Detect which cell encompasses the target text, then output its [x, y] center coordinate. 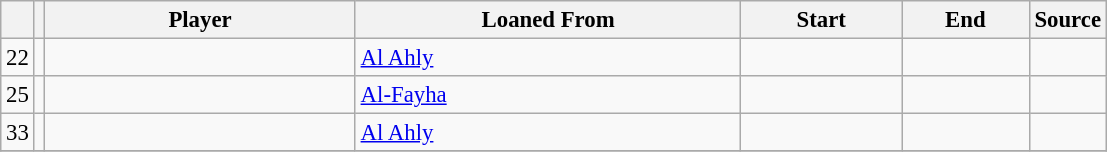
Loaned From [548, 20]
Start [822, 20]
Player [200, 20]
End [966, 20]
Source [1068, 20]
33 [18, 133]
22 [18, 58]
25 [18, 95]
Al-Fayha [548, 95]
